Provide the (x, y) coordinate of the cell's center where the given text is located.  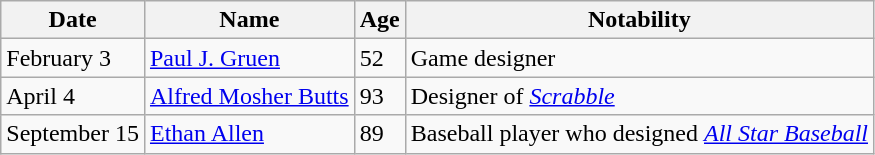
Designer of Scrabble (639, 96)
89 (380, 134)
52 (380, 58)
93 (380, 96)
September 15 (73, 134)
Notability (639, 20)
Baseball player who designed All Star Baseball (639, 134)
Name (249, 20)
April 4 (73, 96)
Paul J. Gruen (249, 58)
Date (73, 20)
Age (380, 20)
Ethan Allen (249, 134)
February 3 (73, 58)
Alfred Mosher Butts (249, 96)
Game designer (639, 58)
